Capture the cell that displays the provided text and extract its [X, Y] central coordinate. 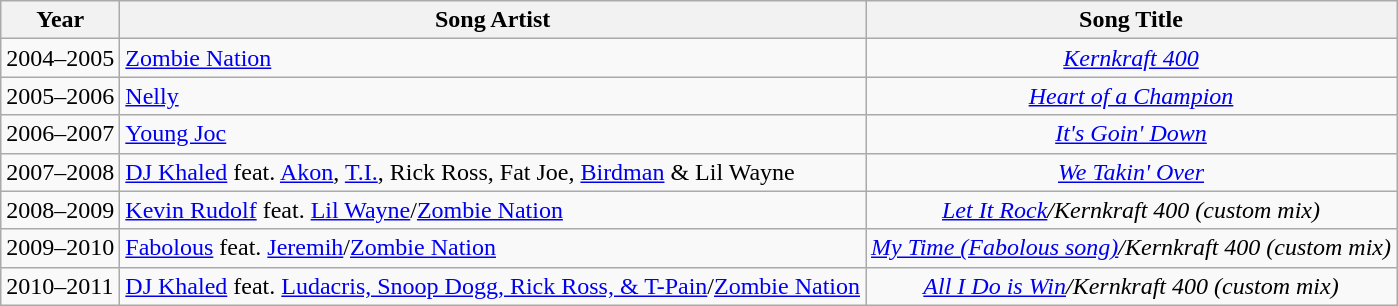
DJ Khaled feat. Ludacris, Snoop Dogg, Rick Ross, & T-Pain/Zombie Nation [493, 286]
Kernkraft 400 [1132, 58]
Young Joc [493, 134]
Song Artist [493, 20]
2008–2009 [60, 210]
Nelly [493, 96]
Fabolous feat. Jeremih/Zombie Nation [493, 248]
Let It Rock/Kernkraft 400 (custom mix) [1132, 210]
My Time (Fabolous song)/Kernkraft 400 (custom mix) [1132, 248]
It's Goin' Down [1132, 134]
Song Title [1132, 20]
Year [60, 20]
Heart of a Champion [1132, 96]
DJ Khaled feat. Akon, T.I., Rick Ross, Fat Joe, Birdman & Lil Wayne [493, 172]
We Takin' Over [1132, 172]
All I Do is Win/Kernkraft 400 (custom mix) [1132, 286]
2006–2007 [60, 134]
Zombie Nation [493, 58]
2009–2010 [60, 248]
2010–2011 [60, 286]
2007–2008 [60, 172]
2005–2006 [60, 96]
Kevin Rudolf feat. Lil Wayne/Zombie Nation [493, 210]
2004–2005 [60, 58]
